Output the [X, Y] coordinate of the center of the cell containing the given text.  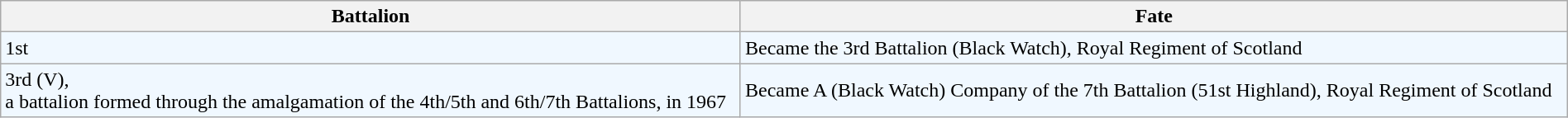
Became A (Black Watch) Company of the 7th Battalion (51st Highland), Royal Regiment of Scotland [1154, 91]
3rd (V), a battalion formed through the amalgamation of the 4th/5th and 6th/7th Battalions, in 1967 [370, 91]
Became the 3rd Battalion (Black Watch), Royal Regiment of Scotland [1154, 48]
1st [370, 48]
Fate [1154, 17]
Battalion [370, 17]
